Pinpoint the cell where the given text exists, returning its [x, y] midpoint coordinate. 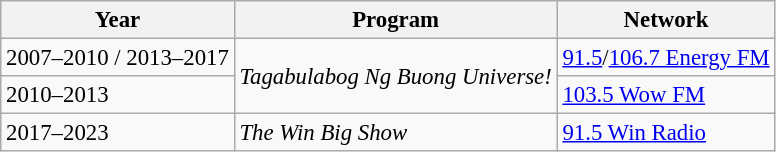
91.5/106.7 Energy FM [666, 58]
Tagabulabog Ng Buong Universe! [396, 76]
2007–2010 / 2013–2017 [118, 58]
Program [396, 20]
Year [118, 20]
2017–2023 [118, 133]
Network [666, 20]
91.5 Win Radio [666, 133]
The Win Big Show [396, 133]
103.5 Wow FM [666, 95]
2010–2013 [118, 95]
